From the cell containing the given text, extract its center point as (X, Y) coordinate. 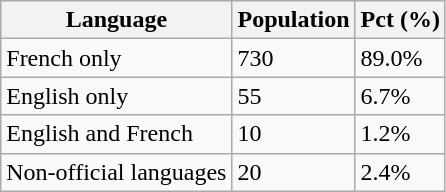
Non-official languages (116, 172)
English and French (116, 134)
2.4% (400, 172)
55 (294, 96)
6.7% (400, 96)
20 (294, 172)
Pct (%) (400, 20)
Population (294, 20)
English only (116, 96)
French only (116, 58)
10 (294, 134)
89.0% (400, 58)
1.2% (400, 134)
730 (294, 58)
Language (116, 20)
